Return the [X, Y] coordinate for the center point of the cell that contains the specified text.  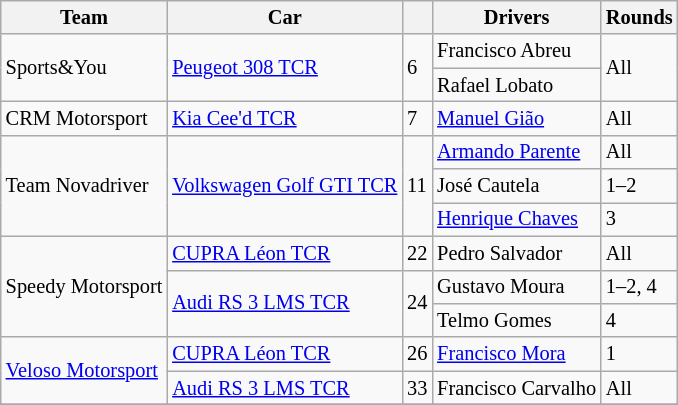
1 [640, 354]
24 [417, 304]
11 [417, 186]
22 [417, 253]
6 [417, 68]
Telmo Gomes [516, 320]
7 [417, 118]
José Cautela [516, 186]
Francisco Mora [516, 354]
Sports&You [84, 68]
Volkswagen Golf GTI TCR [284, 186]
CRM Motorsport [84, 118]
26 [417, 354]
Team [84, 17]
33 [417, 388]
Pedro Salvador [516, 253]
1–2, 4 [640, 287]
Gustavo Moura [516, 287]
Kia Cee'd TCR [284, 118]
Francisco Carvalho [516, 388]
Henrique Chaves [516, 219]
Armando Parente [516, 152]
Speedy Motorsport [84, 286]
Rounds [640, 17]
3 [640, 219]
Veloso Motorsport [84, 370]
4 [640, 320]
Francisco Abreu [516, 51]
Manuel Gião [516, 118]
Peugeot 308 TCR [284, 68]
Team Novadriver [84, 186]
Car [284, 17]
1–2 [640, 186]
Rafael Lobato [516, 85]
Drivers [516, 17]
